Extract the [x, y] coordinate from the center of the cell holding the provided text.  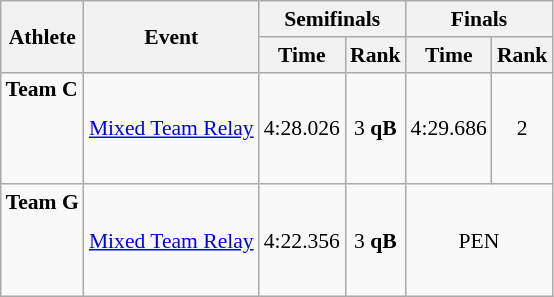
Finals [480, 19]
4:22.356 [302, 241]
Semifinals [332, 19]
Team G [42, 241]
Event [172, 36]
4:28.026 [302, 128]
Athlete [42, 36]
Team C [42, 128]
2 [522, 128]
PEN [480, 241]
4:29.686 [449, 128]
